For the text-containing cell, return its midpoint in [X, Y] coordinate format. 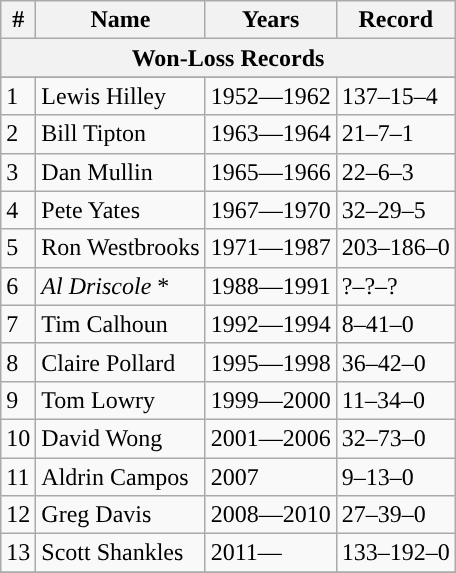
2 [18, 134]
32–29–5 [396, 210]
32–73–0 [396, 438]
8 [18, 362]
1995—1998 [270, 362]
9–13–0 [396, 477]
5 [18, 248]
8–41–0 [396, 324]
36–42–0 [396, 362]
21–7–1 [396, 134]
203–186–0 [396, 248]
3 [18, 172]
Bill Tipton [120, 134]
22–6–3 [396, 172]
Ron Westbrooks [120, 248]
1988—1991 [270, 286]
David Wong [120, 438]
# [18, 20]
Tom Lowry [120, 400]
Won-Loss Records [228, 58]
7 [18, 324]
133–192–0 [396, 553]
27–39–0 [396, 515]
Scott Shankles [120, 553]
Al Driscole * [120, 286]
1965—1966 [270, 172]
Name [120, 20]
Tim Calhoun [120, 324]
1 [18, 96]
2008—2010 [270, 515]
Claire Pollard [120, 362]
4 [18, 210]
13 [18, 553]
12 [18, 515]
6 [18, 286]
Lewis Hilley [120, 96]
9 [18, 400]
11–34–0 [396, 400]
1952—1962 [270, 96]
1971—1987 [270, 248]
1992—1994 [270, 324]
Aldrin Campos [120, 477]
137–15–4 [396, 96]
2001—2006 [270, 438]
Pete Yates [120, 210]
2011— [270, 553]
10 [18, 438]
?–?–? [396, 286]
1967—1970 [270, 210]
Years [270, 20]
Greg Davis [120, 515]
Dan Mullin [120, 172]
1963—1964 [270, 134]
1999—2000 [270, 400]
Record [396, 20]
11 [18, 477]
2007 [270, 477]
